Pinpoint the cell where the given text exists, returning its (X, Y) midpoint coordinate. 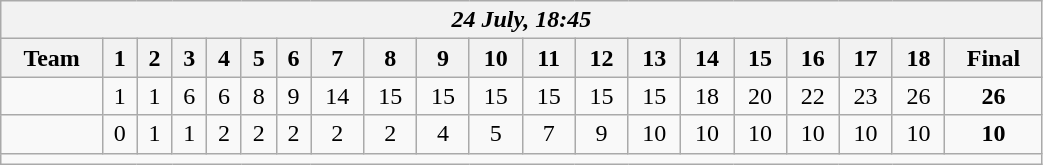
Final (994, 58)
3 (190, 58)
20 (760, 96)
Team (52, 58)
13 (654, 58)
16 (812, 58)
22 (812, 96)
17 (866, 58)
12 (602, 58)
23 (866, 96)
11 (548, 58)
0 (120, 134)
24 July, 18:45 (522, 20)
